Determine the (x, y) coordinate at the center of the cell enclosing the given text.  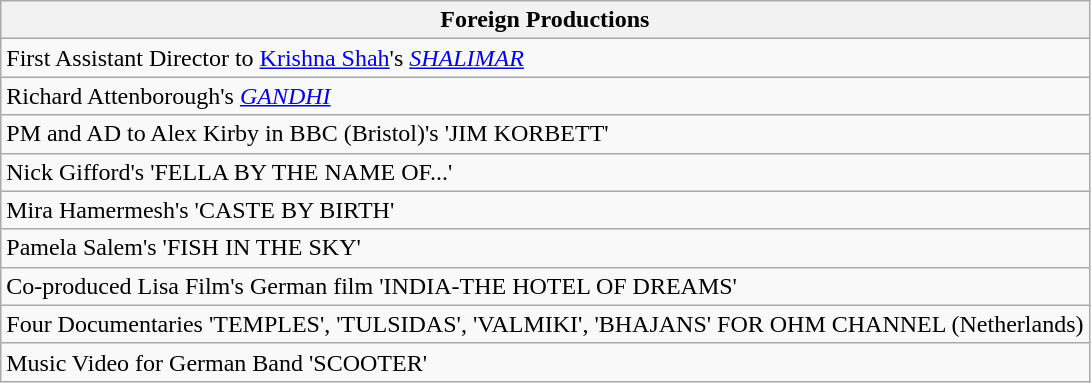
Four Documentaries 'TEMPLES', 'TULSIDAS', 'VALMIKI', 'BHAJANS' FOR OHM CHANNEL (Netherlands) (545, 324)
Music Video for German Band 'SCOOTER' (545, 362)
First Assistant Director to Krishna Shah's SHALIMAR (545, 58)
Mira Hamermesh's 'CASTE BY BIRTH' (545, 210)
Nick Gifford's 'FELLA BY THE NAME OF...' (545, 172)
Richard Attenborough's GANDHI (545, 96)
PM and AD to Alex Kirby in BBC (Bristol)'s 'JIM KORBETT' (545, 134)
Foreign Productions (545, 20)
Co-produced Lisa Film's German film 'INDIA-THE HOTEL OF DREAMS' (545, 286)
Pamela Salem's 'FISH IN THE SKY' (545, 248)
